Scan for the cell matching the given text and deliver its [x, y] coordinate at center. 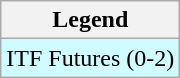
Legend [90, 20]
ITF Futures (0-2) [90, 58]
